Determine the (X, Y) coordinate at the center of the cell enclosing the given text.  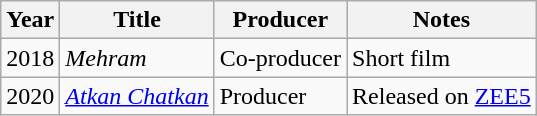
Mehram (137, 58)
Released on ZEE5 (442, 96)
Co-producer (280, 58)
Year (30, 20)
Atkan Chatkan (137, 96)
Notes (442, 20)
Short film (442, 58)
2020 (30, 96)
Title (137, 20)
2018 (30, 58)
